Provide the (x, y) coordinate of the cell's center where the given text is located.  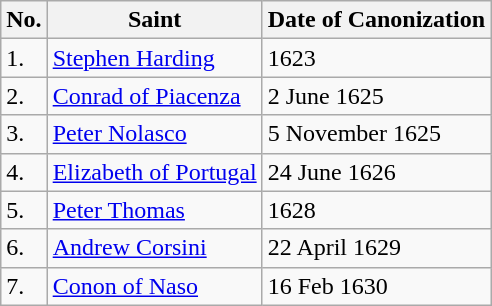
No. (24, 20)
3. (24, 134)
4. (24, 172)
Conrad of Piacenza (154, 96)
Peter Nolasco (154, 134)
Conon of Naso (154, 286)
1. (24, 58)
7. (24, 286)
16 Feb 1630 (376, 286)
5. (24, 210)
Peter Thomas (154, 210)
Elizabeth of Portugal (154, 172)
5 November 1625 (376, 134)
1628 (376, 210)
6. (24, 248)
24 June 1626 (376, 172)
2 June 1625 (376, 96)
Date of Canonization (376, 20)
Andrew Corsini (154, 248)
Stephen Harding (154, 58)
Saint (154, 20)
2. (24, 96)
22 April 1629 (376, 248)
1623 (376, 58)
